Determine the [X, Y] coordinate at the center of the cell enclosing the given text.  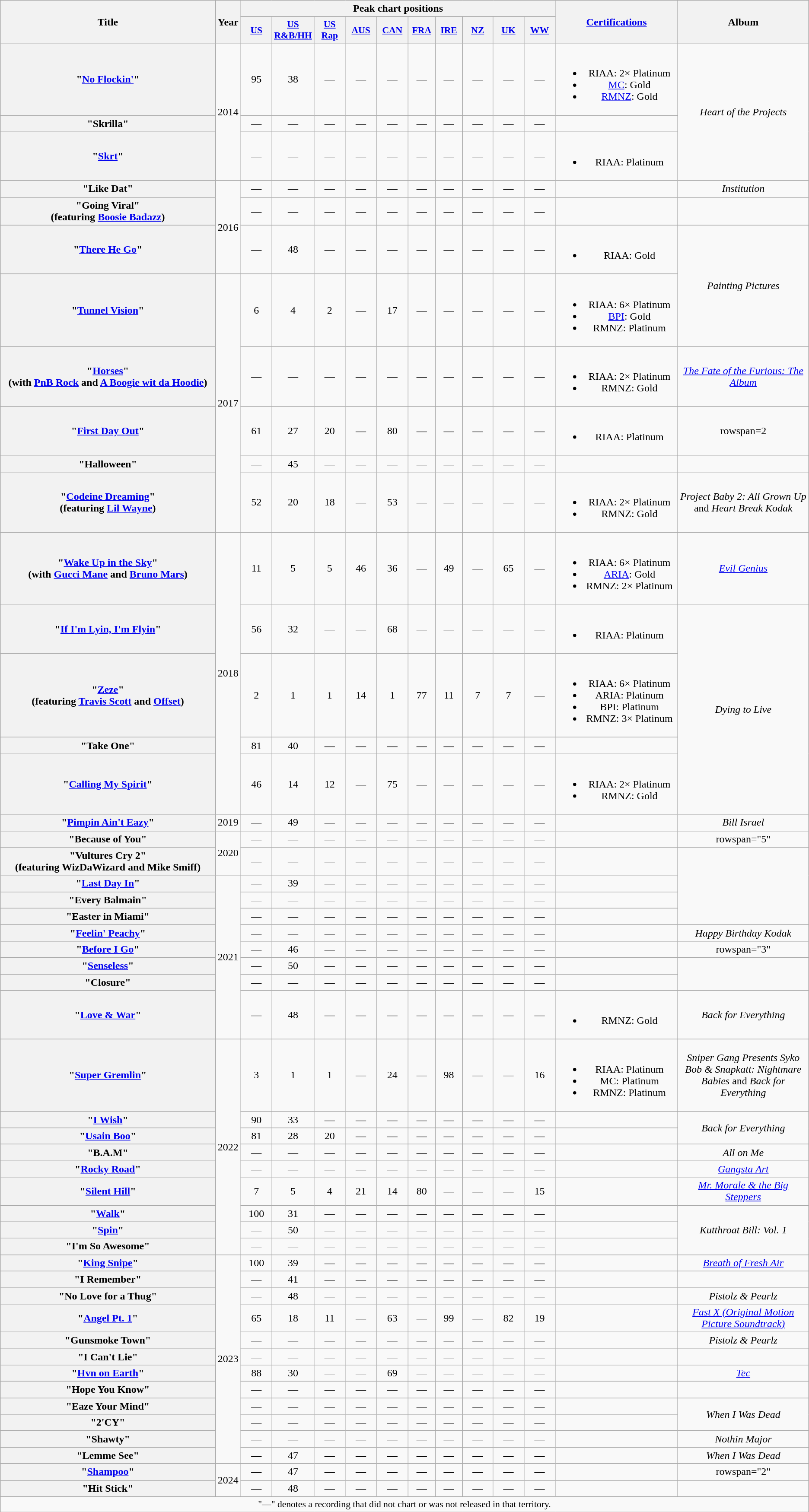
Dying to Live [743, 709]
2014 [228, 112]
40 [293, 746]
45 [293, 464]
RIAA: 2× PlatinumMC: GoldRMNZ: Gold [617, 79]
IRE [449, 30]
Gangsta Art [743, 1169]
rowspan=2 [743, 431]
"Silent Hill" [108, 1191]
"No Flockin'" [108, 79]
Nothin Major [743, 1439]
"Super Gremlin" [108, 1076]
All on Me [743, 1153]
6 [256, 310]
2021 [228, 957]
Title [108, 22]
UK [508, 30]
rowspan="2" [743, 1472]
"Lemme See" [108, 1455]
"First Day Out" [108, 431]
75 [392, 784]
"Wake Up in the Sky"(with Gucci Mane and Bruno Mars) [108, 569]
Certifications [617, 22]
28 [293, 1136]
56 [256, 629]
"Like Dat" [108, 189]
90 [256, 1120]
27 [293, 431]
"Pimpin Ain't Eazy" [108, 823]
3 [256, 1076]
30 [293, 1373]
"Usain Boo" [108, 1136]
"Tunnel Vision" [108, 310]
61 [256, 431]
98 [449, 1076]
"Last Day In" [108, 883]
"Vultures Cry 2"(featuring WizDaWizard and Mike Smiff) [108, 861]
63 [392, 1318]
"Shawty" [108, 1439]
"Spin" [108, 1230]
"Closure" [108, 982]
Mr. Morale & the Big Steppers [743, 1191]
"Every Balmain" [108, 900]
The Fate of the Furious: The Album [743, 376]
Painting Pictures [743, 286]
Breath of Fresh Air [743, 1263]
"Horses"(with PnB Rock and A Boogie wit da Hoodie) [108, 376]
95 [256, 79]
19 [539, 1318]
"Going Viral" (featuring Boosie Badazz) [108, 211]
"Feelin' Peachy" [108, 933]
RIAA: Gold [617, 250]
USRap [330, 30]
Peak chart positions [398, 9]
"I'm So Awesome" [108, 1246]
US R&B/HH [293, 30]
RIAA: 6× PlatinumARIA: PlatinumBPI: PlatinumRMNZ: 3× Platinum [617, 696]
"I Wish" [108, 1120]
"Before I Go" [108, 949]
2019 [228, 823]
"There He Go" [108, 250]
52 [256, 502]
WW [539, 30]
16 [539, 1076]
41 [293, 1279]
24 [392, 1076]
"Skrt" [108, 156]
2020 [228, 853]
82 [508, 1318]
"Hvn on Earth" [108, 1373]
RIAA: PlatinumMC: PlatinumRMNZ: Platinum [617, 1076]
99 [449, 1318]
"I Remember" [108, 1279]
"Skrilla" [108, 124]
Evil Genius [743, 569]
"No Love for a Thug" [108, 1296]
Album [743, 22]
Sniper Gang Presents Syko Bob & Snapkatt: Nightmare Babies and Back for Everything [743, 1076]
RMNZ: Gold [617, 1015]
"2'CY" [108, 1423]
"B.A.M" [108, 1153]
"Love & War" [108, 1015]
"Easter in Miami" [108, 916]
rowspan="3" [743, 949]
CAN [392, 30]
77 [422, 696]
36 [392, 569]
Bill Israel [743, 823]
Project Baby 2: All Grown Up and Heart Break Kodak [743, 502]
33 [293, 1120]
Year [228, 22]
21 [361, 1191]
"Hit Stick" [108, 1488]
"Calling My Spirit" [108, 784]
53 [392, 502]
2023 [228, 1359]
rowspan="5" [743, 839]
17 [392, 310]
2017 [228, 403]
"Senseless" [108, 966]
88 [256, 1373]
AUS [361, 30]
"Halloween" [108, 464]
69 [392, 1373]
"Gunsmoke Town" [108, 1340]
"King Snipe" [108, 1263]
38 [293, 79]
15 [539, 1191]
2024 [228, 1480]
2018 [228, 673]
Institution [743, 189]
Kutthroat Bill: Vol. 1 [743, 1230]
NZ [478, 30]
12 [330, 784]
Heart of the Projects [743, 112]
"Hope You Know" [108, 1390]
US [256, 30]
"Zeze"(featuring Travis Scott and Offset) [108, 696]
FRA [422, 30]
Tec [743, 1373]
"Take One" [108, 746]
"If I'm Lyin, I'm Flyin" [108, 629]
"Because of You" [108, 839]
Happy Birthday Kodak [743, 933]
"Codeine Dreaming"(featuring Lil Wayne) [108, 502]
"—" denotes a recording that did not chart or was not released in that territory. [404, 1504]
"Walk" [108, 1213]
32 [293, 629]
2016 [228, 227]
"I Can't Lie" [108, 1357]
RIAA: 6× PlatinumARIA: GoldRMNZ: 2× Platinum [617, 569]
"Eaze Your Mind" [108, 1406]
RIAA: 6× PlatinumBPI: GoldRMNZ: Platinum [617, 310]
68 [392, 629]
"Angel Pt. 1" [108, 1318]
2022 [228, 1147]
"Rocky Road" [108, 1169]
"Shampoo" [108, 1472]
Fast X (Original Motion Picture Soundtrack) [743, 1318]
31 [293, 1213]
